Search for the cell housing the specified text and yield its (X, Y) center coordinate. 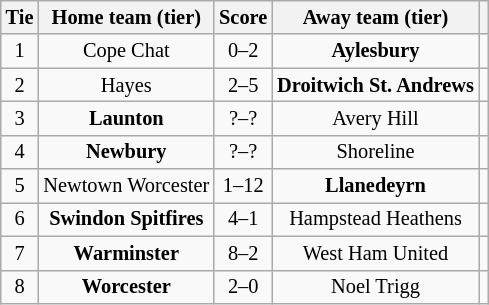
8 (20, 287)
Newbury (126, 152)
2–5 (243, 85)
Avery Hill (376, 118)
West Ham United (376, 253)
Tie (20, 17)
3 (20, 118)
Newtown Worcester (126, 186)
6 (20, 219)
Away team (tier) (376, 17)
Swindon Spitfires (126, 219)
Shoreline (376, 152)
0–2 (243, 51)
Hampstead Heathens (376, 219)
1 (20, 51)
7 (20, 253)
Droitwich St. Andrews (376, 85)
Warminster (126, 253)
Hayes (126, 85)
Worcester (126, 287)
Noel Trigg (376, 287)
2 (20, 85)
Home team (tier) (126, 17)
Aylesbury (376, 51)
4–1 (243, 219)
1–12 (243, 186)
8–2 (243, 253)
Launton (126, 118)
2–0 (243, 287)
5 (20, 186)
Score (243, 17)
4 (20, 152)
Cope Chat (126, 51)
Llanedeyrn (376, 186)
